From the cell containing the given text, extract its center point as [X, Y] coordinate. 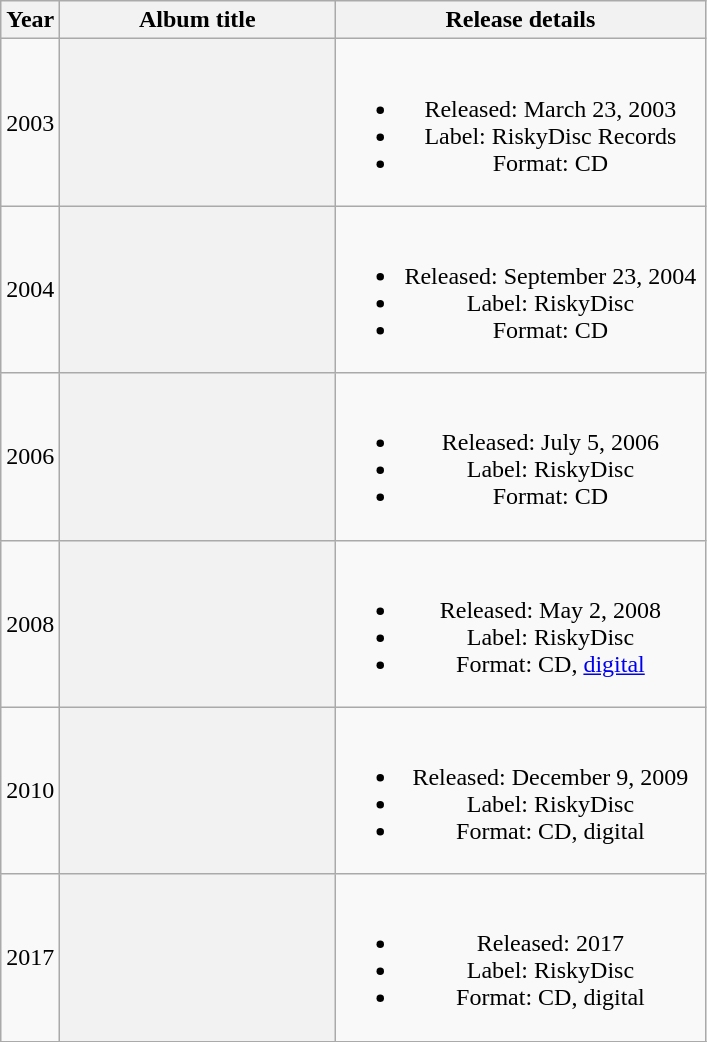
2003 [30, 122]
2010 [30, 790]
Released: July 5, 2006Label: RiskyDiscFormat: CD [520, 456]
2006 [30, 456]
Released: 2017Label: RiskyDiscFormat: CD, digital [520, 958]
Released: December 9, 2009Label: RiskyDiscFormat: CD, digital [520, 790]
Year [30, 20]
2004 [30, 290]
Release details [520, 20]
Released: March 23, 2003Label: RiskyDisc RecordsFormat: CD [520, 122]
2017 [30, 958]
Released: September 23, 2004Label: RiskyDiscFormat: CD [520, 290]
Album title [198, 20]
2008 [30, 624]
Released: May 2, 2008Label: RiskyDiscFormat: CD, digital [520, 624]
